Scan for the cell matching the given text and deliver its (x, y) coordinate at center. 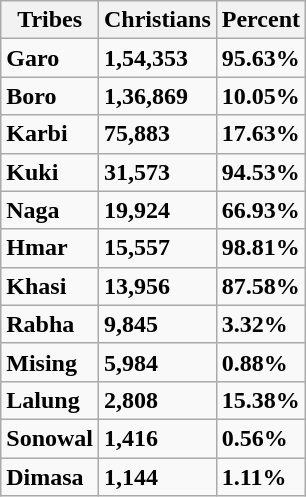
0.88% (260, 362)
66.93% (260, 210)
Percent (260, 20)
9,845 (158, 324)
Karbi (50, 134)
0.56% (260, 438)
15.38% (260, 400)
Khasi (50, 286)
87.58% (260, 286)
Kuki (50, 172)
75,883 (158, 134)
17.63% (260, 134)
Rabha (50, 324)
15,557 (158, 248)
Christians (158, 20)
Garo (50, 58)
1,54,353 (158, 58)
1.11% (260, 477)
19,924 (158, 210)
13,956 (158, 286)
Lalung (50, 400)
Boro (50, 96)
Naga (50, 210)
10.05% (260, 96)
Hmar (50, 248)
3.32% (260, 324)
1,144 (158, 477)
2,808 (158, 400)
Tribes (50, 20)
31,573 (158, 172)
5,984 (158, 362)
1,416 (158, 438)
1,36,869 (158, 96)
94.53% (260, 172)
Dimasa (50, 477)
95.63% (260, 58)
Sonowal (50, 438)
Mising (50, 362)
98.81% (260, 248)
